Capture the cell that displays the provided text and extract its (X, Y) central coordinate. 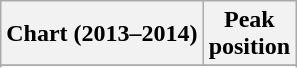
Peakposition (249, 34)
Chart (2013–2014) (102, 34)
